Return the (x, y) coordinate for the center point of the cell that contains the specified text.  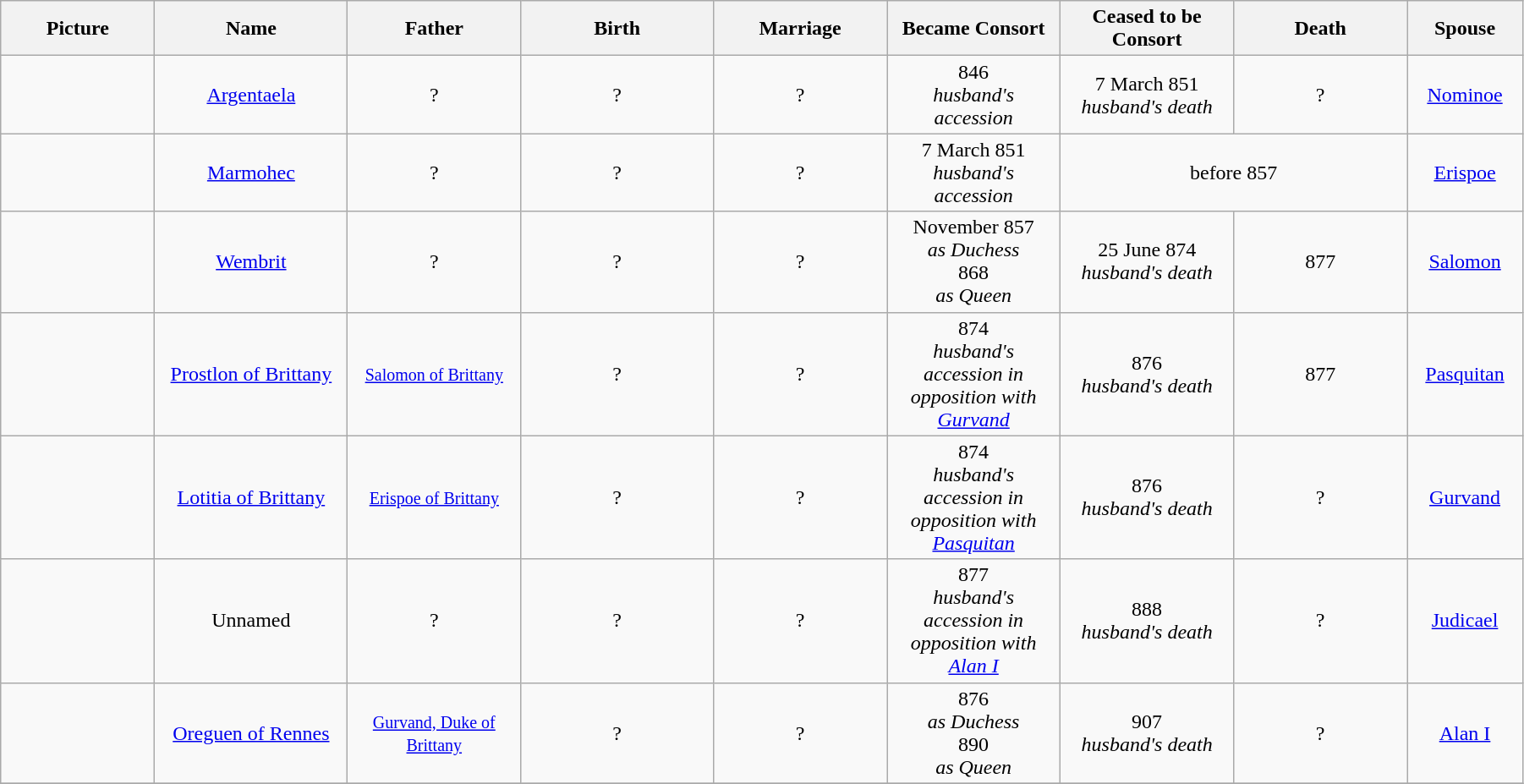
Marmohec (251, 173)
Marriage (800, 29)
25 June 874husband's death (1147, 262)
874husband's accession in opposition with Pasquitan (974, 497)
Lotitia of Brittany (251, 497)
Salomon of Brittany (435, 374)
Pasquitan (1465, 374)
Wembrit (251, 262)
Gurvand, Duke of Brittany (435, 732)
7 March 851husband's death (1147, 95)
Judicael (1465, 621)
before 857 (1234, 173)
876as Duchess 890as Queen (974, 732)
Erispoe of Brittany (435, 497)
Ceased to be Consort (1147, 29)
Unnamed (251, 621)
846husband's accession (974, 95)
Nominoe (1465, 95)
907husband's death (1147, 732)
Prostlon of Brittany (251, 374)
Became Consort (974, 29)
Oreguen of Rennes (251, 732)
Father (435, 29)
Erispoe (1465, 173)
7 March 851husband's accession (974, 173)
Name (251, 29)
Death (1321, 29)
November 857as Duchess 868as Queen (974, 262)
877husband's accession in opposition with Alan I (974, 621)
Picture (78, 29)
Alan I (1465, 732)
874husband's accession in opposition with Gurvand (974, 374)
Spouse (1465, 29)
Argentaela (251, 95)
Gurvand (1465, 497)
888husband's death (1147, 621)
Birth (617, 29)
Salomon (1465, 262)
